Output the [X, Y] coordinate of the center of the cell containing the given text.  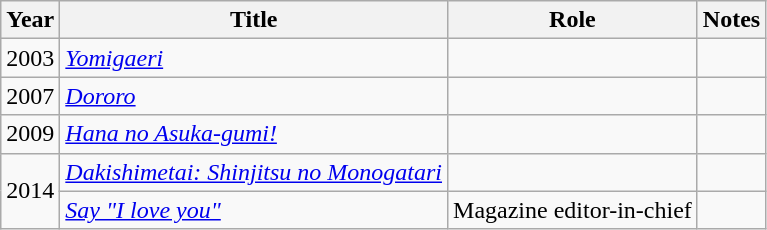
2014 [30, 191]
2009 [30, 134]
Role [573, 20]
Year [30, 20]
2003 [30, 58]
Dakishimetai: Shinjitsu no Monogatari [254, 172]
2007 [30, 96]
Say "I love you" [254, 210]
Dororo [254, 96]
Hana no Asuka-gumi! [254, 134]
Magazine editor-in-chief [573, 210]
Title [254, 20]
Yomigaeri [254, 58]
Notes [731, 20]
